Return the (X, Y) coordinate for the center point of the cell that contains the specified text.  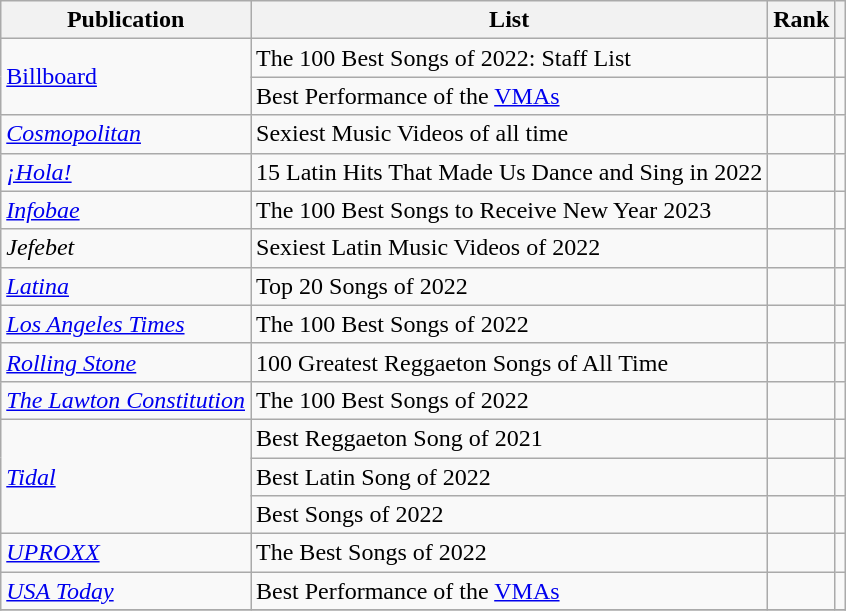
UPROXX (126, 553)
Best Latin Song of 2022 (510, 477)
The 100 Best Songs to Receive New Year 2023 (510, 210)
Los Angeles Times (126, 324)
Tidal (126, 476)
Jefebet (126, 248)
Rolling Stone (126, 362)
Rank (802, 20)
List (510, 20)
Latina (126, 286)
Sexiest Latin Music Videos of 2022 (510, 248)
Top 20 Songs of 2022 (510, 286)
Best Songs of 2022 (510, 515)
The Lawton Constitution (126, 400)
15 Latin Hits That Made Us Dance and Sing in 2022 (510, 172)
Sexiest Music Videos of all time (510, 134)
Publication (126, 20)
Infobae (126, 210)
The Best Songs of 2022 (510, 553)
Best Reggaeton Song of 2021 (510, 438)
The 100 Best Songs of 2022: Staff List (510, 58)
Cosmopolitan (126, 134)
¡Hola! (126, 172)
USA Today (126, 591)
Billboard (126, 77)
100 Greatest Reggaeton Songs of All Time (510, 362)
